Find where the given text appears and provide that cell's center as [x, y] coordinate. 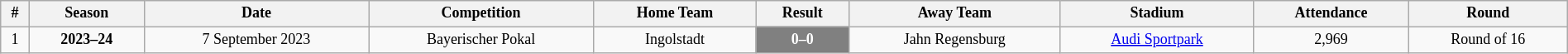
2,969 [1331, 40]
Competition [481, 13]
2023–24 [86, 40]
Result [802, 13]
Audi Sportpark [1156, 40]
0–0 [802, 40]
Home Team [675, 13]
Ingolstadt [675, 40]
7 September 2023 [256, 40]
Away Team [954, 13]
Round [1488, 13]
Attendance [1331, 13]
Date [256, 13]
Season [86, 13]
Bayerischer Pokal [481, 40]
# [15, 13]
Round of 16 [1488, 40]
1 [15, 40]
Stadium [1156, 13]
Jahn Regensburg [954, 40]
